Locate the cell with the specified text and output its (x, y) center coordinate. 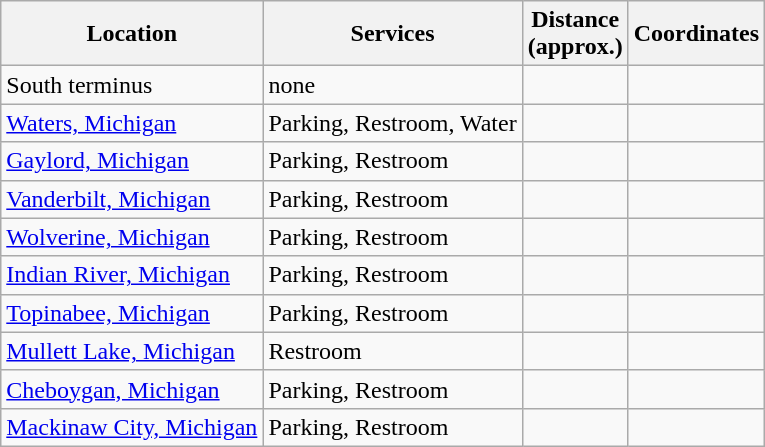
Distance (approx.) (575, 34)
Vanderbilt, Michigan (132, 199)
Restroom (392, 351)
Location (132, 34)
Gaylord, Michigan (132, 161)
Services (392, 34)
Indian River, Michigan (132, 275)
Coordinates (696, 34)
none (392, 85)
Topinabee, Michigan (132, 313)
Mullett Lake, Michigan (132, 351)
Cheboygan, Michigan (132, 389)
Waters, Michigan (132, 123)
South terminus (132, 85)
Wolverine, Michigan (132, 237)
Mackinaw City, Michigan (132, 427)
Parking, Restroom, Water (392, 123)
